Determine the (x, y) coordinate at the center of the cell enclosing the given text.  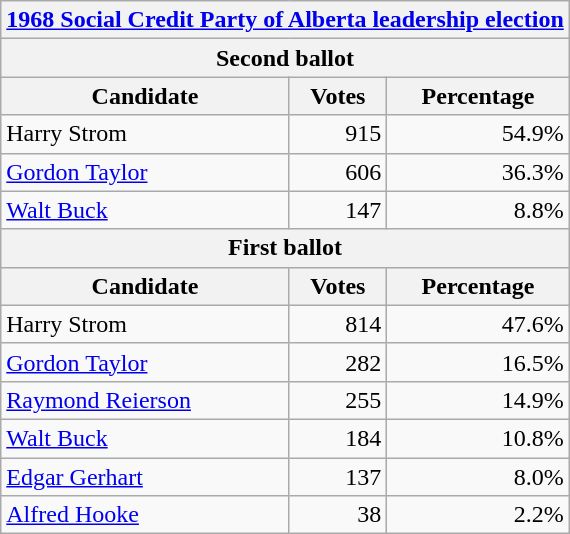
10.8% (478, 438)
38 (338, 515)
16.5% (478, 362)
814 (338, 324)
282 (338, 362)
Raymond Reierson (145, 400)
606 (338, 172)
255 (338, 400)
47.6% (478, 324)
137 (338, 477)
Alfred Hooke (145, 515)
915 (338, 134)
2.2% (478, 515)
184 (338, 438)
Second ballot (286, 58)
First ballot (286, 248)
14.9% (478, 400)
36.3% (478, 172)
8.0% (478, 477)
Edgar Gerhart (145, 477)
147 (338, 210)
54.9% (478, 134)
8.8% (478, 210)
1968 Social Credit Party of Alberta leadership election (286, 20)
